Find where the given text appears and provide that cell's center as (X, Y) coordinate. 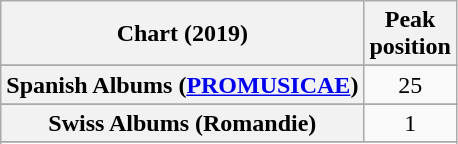
Spanish Albums (PROMUSICAE) (182, 85)
Swiss Albums (Romandie) (182, 123)
25 (410, 85)
1 (410, 123)
Chart (2019) (182, 34)
Peakposition (410, 34)
